Provide the (X, Y) coordinate of the cell's center where the given text is located.  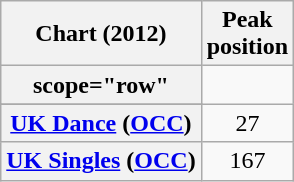
UK Singles (OCC) (101, 161)
UK Dance (OCC) (101, 123)
167 (247, 161)
Chart (2012) (101, 34)
scope="row" (101, 85)
Peakposition (247, 34)
27 (247, 123)
